Capture the cell that displays the provided text and extract its (X, Y) central coordinate. 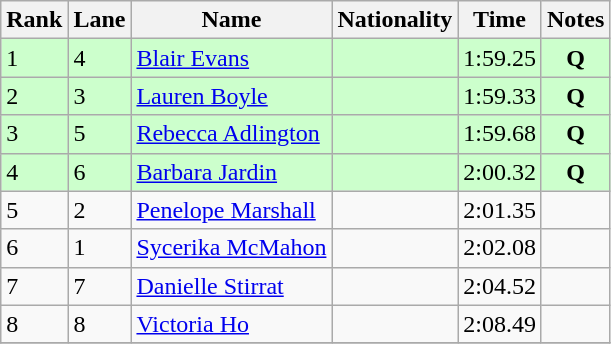
Name (232, 20)
2:02.08 (500, 248)
Sycerika McMahon (232, 248)
2:04.52 (500, 286)
Rank (34, 20)
Notes (575, 20)
Danielle Stirrat (232, 286)
Penelope Marshall (232, 210)
Victoria Ho (232, 324)
Rebecca Adlington (232, 134)
2:01.35 (500, 210)
Lauren Boyle (232, 96)
1:59.33 (500, 96)
Time (500, 20)
1:59.25 (500, 58)
Barbara Jardin (232, 172)
Blair Evans (232, 58)
Lane (100, 20)
2:08.49 (500, 324)
2:00.32 (500, 172)
Nationality (395, 20)
1:59.68 (500, 134)
